From the cell containing the given text, extract its center point as [x, y] coordinate. 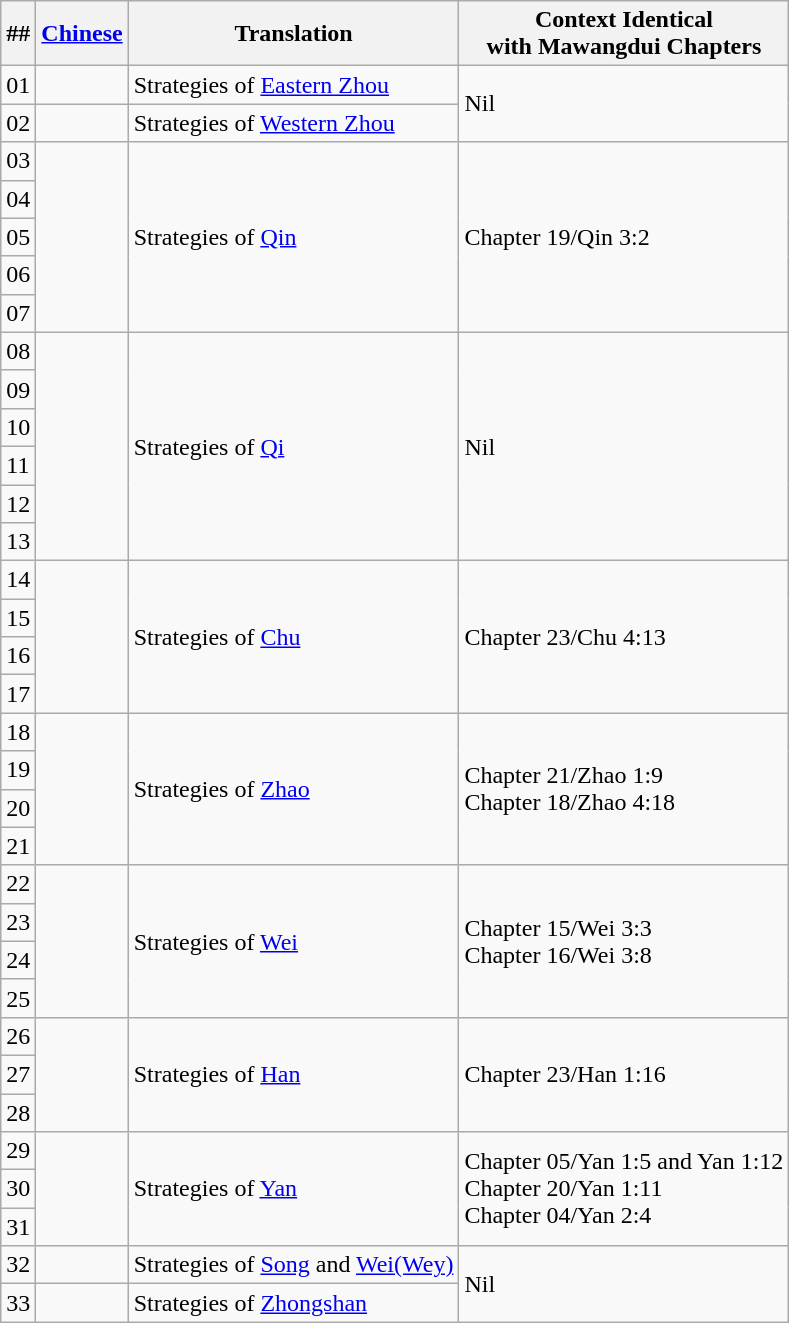
Strategies of Han [294, 1074]
Strategies of Chu [294, 637]
32 [18, 1265]
Chapter 19/Qin 3:2 [624, 237]
Strategies of Yan [294, 1189]
05 [18, 237]
11 [18, 465]
15 [18, 618]
31 [18, 1227]
Chapter 23/Chu 4:13 [624, 637]
Strategies of Zhao [294, 789]
Strategies of Qi [294, 446]
26 [18, 1036]
17 [18, 694]
25 [18, 998]
27 [18, 1074]
22 [18, 884]
30 [18, 1189]
04 [18, 199]
10 [18, 427]
02 [18, 123]
23 [18, 922]
07 [18, 313]
## [18, 34]
21 [18, 846]
Strategies of Zhongshan [294, 1303]
Chinese [82, 34]
19 [18, 770]
14 [18, 580]
13 [18, 542]
Chapter 05/Yan 1:5 and Yan 1:12Chapter 20/Yan 1:11Chapter 04/Yan 2:4 [624, 1189]
01 [18, 85]
16 [18, 656]
Strategies of Song and Wei(Wey) [294, 1265]
Chapter 23/Han 1:16 [624, 1074]
20 [18, 808]
Translation [294, 34]
09 [18, 389]
18 [18, 732]
24 [18, 960]
Strategies of Western Zhou [294, 123]
08 [18, 351]
Chapter 21/Zhao 1:9Chapter 18/Zhao 4:18 [624, 789]
06 [18, 275]
Strategies of Eastern Zhou [294, 85]
29 [18, 1151]
Context Identicalwith Mawangdui Chapters [624, 34]
Strategies of Qin [294, 237]
Strategies of Wei [294, 941]
28 [18, 1113]
Chapter 15/Wei 3:3Chapter 16/Wei 3:8 [624, 941]
33 [18, 1303]
12 [18, 503]
03 [18, 161]
